Output the [X, Y] coordinate of the center of the cell containing the given text.  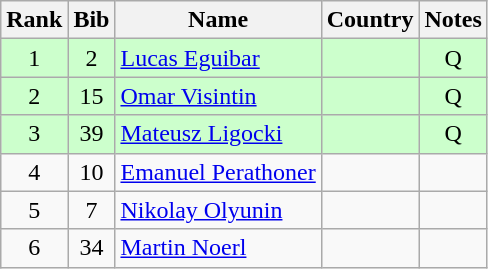
4 [34, 172]
3 [34, 134]
Martin Noerl [218, 248]
7 [92, 210]
15 [92, 96]
39 [92, 134]
Emanuel Perathoner [218, 172]
10 [92, 172]
5 [34, 210]
6 [34, 248]
Country [370, 20]
1 [34, 58]
Bib [92, 20]
Nikolay Olyunin [218, 210]
Mateusz Ligocki [218, 134]
Rank [34, 20]
34 [92, 248]
Omar Visintin [218, 96]
Name [218, 20]
Lucas Eguibar [218, 58]
Notes [453, 20]
